Return [X, Y] of the center of cell containing provided text 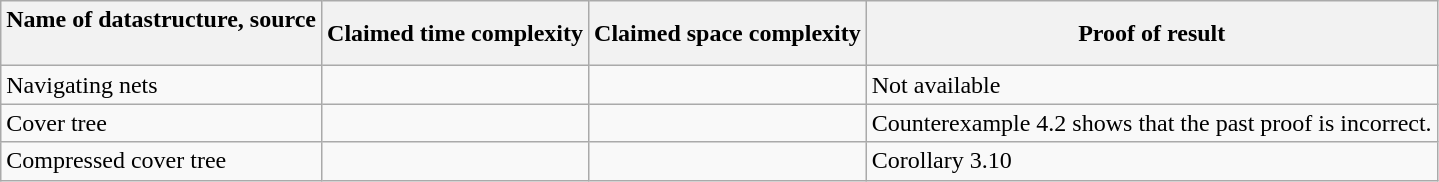
Compressed cover tree [162, 161]
Counterexample 4.2 shows that the past proof is incorrect. [1152, 123]
Corollary 3.10 [1152, 161]
Not available [1152, 85]
Proof of result [1152, 34]
Claimed time complexity [456, 34]
Name of datastructure, source [162, 34]
Cover tree [162, 123]
Navigating nets [162, 85]
Claimed space complexity [728, 34]
